Scan for the cell matching the given text and deliver its (X, Y) coordinate at center. 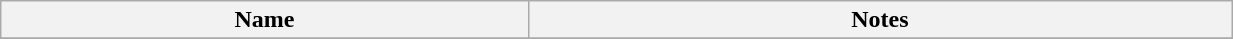
Name (265, 20)
Notes (880, 20)
